Return [X, Y] of the center of cell containing provided text 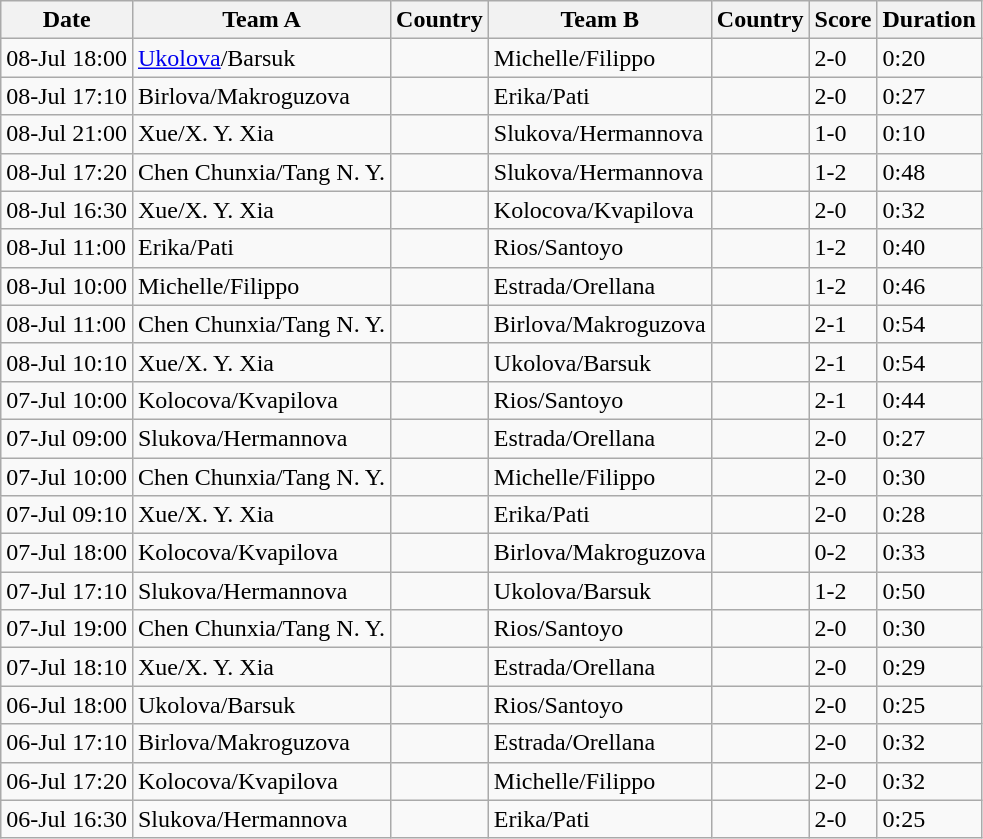
Team A [261, 20]
0:29 [929, 667]
0:48 [929, 172]
0:50 [929, 591]
Date [67, 20]
07-Jul 17:10 [67, 591]
0:46 [929, 286]
07-Jul 18:10 [67, 667]
Score [843, 20]
07-Jul 09:10 [67, 515]
06-Jul 16:30 [67, 819]
07-Jul 09:00 [67, 438]
0:33 [929, 553]
08-Jul 17:10 [67, 96]
0:20 [929, 58]
06-Jul 17:20 [67, 781]
0:40 [929, 248]
06-Jul 18:00 [67, 705]
0:28 [929, 515]
08-Jul 10:10 [67, 362]
1-0 [843, 134]
07-Jul 19:00 [67, 629]
08-Jul 21:00 [67, 134]
Duration [929, 20]
08-Jul 18:00 [67, 58]
08-Jul 10:00 [67, 286]
08-Jul 16:30 [67, 210]
0-2 [843, 553]
Team B [600, 20]
08-Jul 17:20 [67, 172]
0:44 [929, 400]
0:10 [929, 134]
06-Jul 17:10 [67, 743]
07-Jul 18:00 [67, 553]
